For the text-containing cell, return its midpoint in (X, Y) coordinate format. 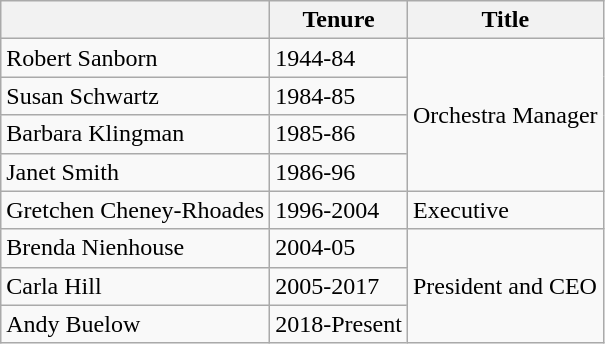
1986-96 (339, 172)
Robert Sanborn (136, 58)
Brenda Nienhouse (136, 248)
2018-Present (339, 324)
1985-86 (339, 134)
Orchestra Manager (505, 115)
Carla Hill (136, 286)
Susan Schwartz (136, 96)
1984-85 (339, 96)
Janet Smith (136, 172)
Andy Buelow (136, 324)
1944-84 (339, 58)
Executive (505, 210)
Title (505, 20)
2004-05 (339, 248)
President and CEO (505, 286)
Barbara Klingman (136, 134)
Gretchen Cheney-Rhoades (136, 210)
Tenure (339, 20)
2005-2017 (339, 286)
1996-2004 (339, 210)
